From the cell containing the given text, extract its center point as [X, Y] coordinate. 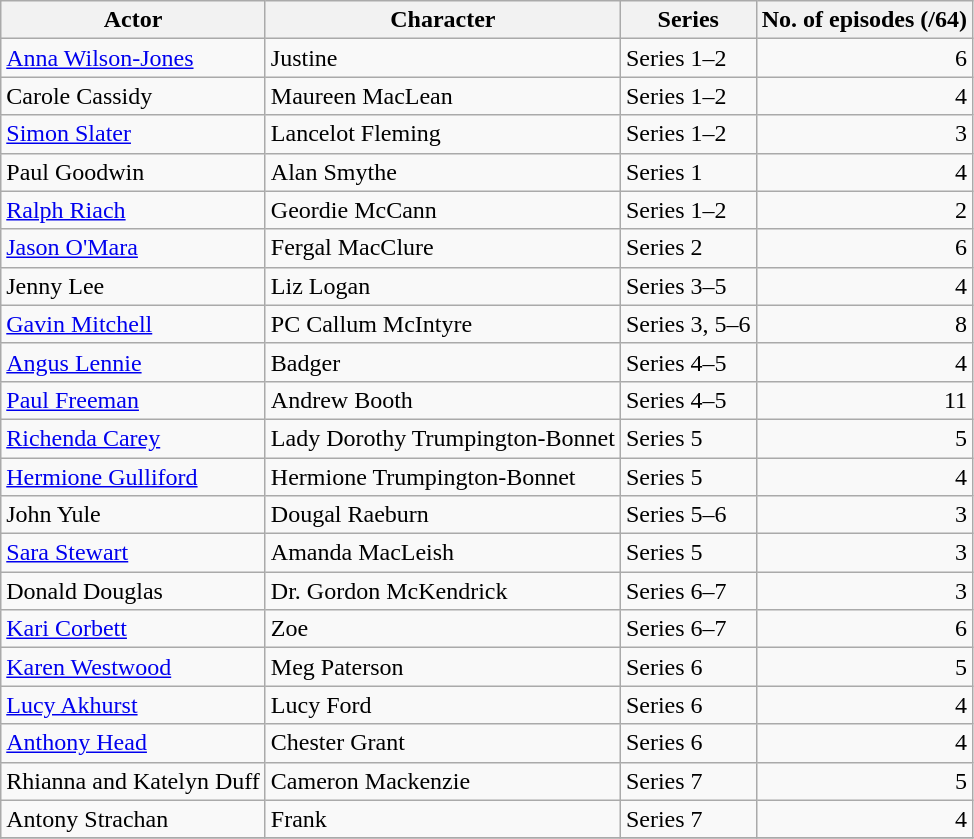
Series 5–6 [688, 515]
Jason O'Mara [134, 248]
No. of episodes (/64) [864, 20]
Lucy Akhurst [134, 705]
Ralph Riach [134, 210]
Richenda Carey [134, 438]
Donald Douglas [134, 591]
11 [864, 400]
Amanda MacLeish [442, 553]
Actor [134, 20]
Carole Cassidy [134, 96]
Angus Lennie [134, 362]
Lucy Ford [442, 705]
Fergal MacClure [442, 248]
Alan Smythe [442, 172]
Cameron Mackenzie [442, 781]
Zoe [442, 629]
Series 2 [688, 248]
Hermione Trumpington-Bonnet [442, 477]
John Yule [134, 515]
Sara Stewart [134, 553]
2 [864, 210]
Series 1 [688, 172]
Maureen MacLean [442, 96]
Karen Westwood [134, 667]
Chester Grant [442, 743]
Andrew Booth [442, 400]
Paul Goodwin [134, 172]
Dougal Raeburn [442, 515]
Character [442, 20]
Justine [442, 58]
Lady Dorothy Trumpington-Bonnet [442, 438]
Meg Paterson [442, 667]
Simon Slater [134, 134]
Rhianna and Katelyn Duff [134, 781]
Kari Corbett [134, 629]
Gavin Mitchell [134, 324]
Geordie McCann [442, 210]
Jenny Lee [134, 286]
Anthony Head [134, 743]
PC Callum McIntyre [442, 324]
8 [864, 324]
Series 3–5 [688, 286]
Badger [442, 362]
Hermione Gulliford [134, 477]
Lancelot Fleming [442, 134]
Frank [442, 819]
Series 3, 5–6 [688, 324]
Dr. Gordon McKendrick [442, 591]
Liz Logan [442, 286]
Series [688, 20]
Antony Strachan [134, 819]
Anna Wilson-Jones [134, 58]
Paul Freeman [134, 400]
